Capture the cell that displays the provided text and extract its [X, Y] central coordinate. 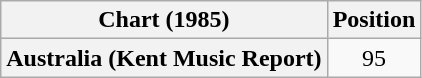
95 [374, 58]
Chart (1985) [164, 20]
Australia (Kent Music Report) [164, 58]
Position [374, 20]
